Determine the [x, y] coordinate at the center of the cell enclosing the given text.  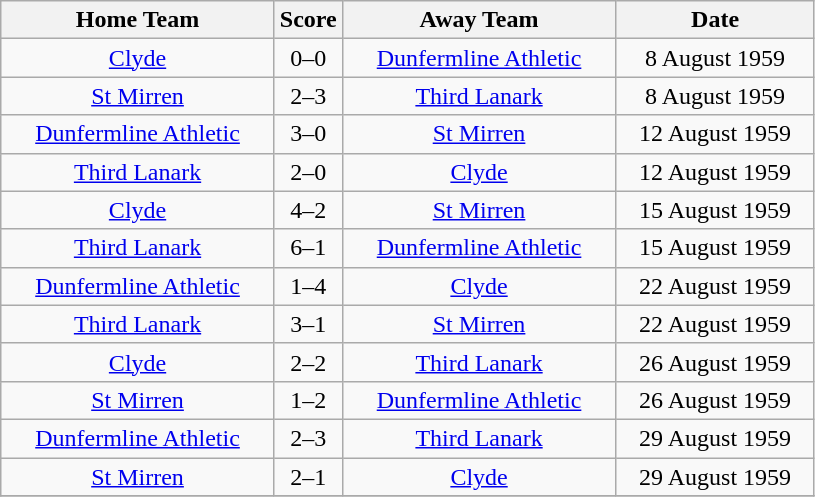
0–0 [308, 58]
Date [716, 20]
2–2 [308, 362]
Score [308, 20]
4–2 [308, 210]
3–1 [308, 324]
Home Team [138, 20]
3–0 [308, 134]
2–0 [308, 172]
1–2 [308, 400]
Away Team [479, 20]
1–4 [308, 286]
2–1 [308, 477]
6–1 [308, 248]
